Return the (X, Y) coordinate for the center point of the cell that contains the specified text.  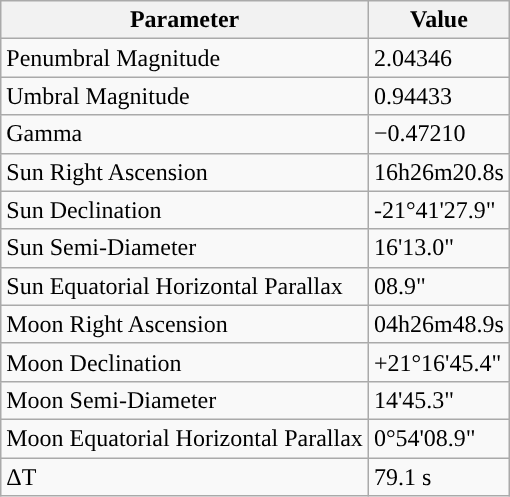
08.9" (438, 286)
−0.47210 (438, 134)
Sun Equatorial Horizontal Parallax (185, 286)
16h26m20.8s (438, 172)
Moon Declination (185, 362)
Gamma (185, 134)
Penumbral Magnitude (185, 58)
Moon Equatorial Horizontal Parallax (185, 438)
Sun Declination (185, 210)
0.94433 (438, 96)
Sun Right Ascension (185, 172)
Moon Semi-Diameter (185, 400)
Moon Right Ascension (185, 324)
Umbral Magnitude (185, 96)
04h26m48.9s (438, 324)
16'13.0" (438, 248)
+21°16'45.4" (438, 362)
Value (438, 20)
-21°41'27.9" (438, 210)
79.1 s (438, 477)
Sun Semi-Diameter (185, 248)
14'45.3" (438, 400)
ΔT (185, 477)
2.04346 (438, 58)
0°54'08.9" (438, 438)
Parameter (185, 20)
